Return [X, Y] of the center of cell containing provided text 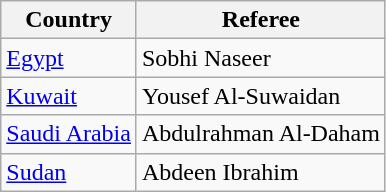
Abdulrahman Al-Daham [260, 134]
Referee [260, 20]
Yousef Al-Suwaidan [260, 96]
Sobhi Naseer [260, 58]
Kuwait [69, 96]
Sudan [69, 172]
Egypt [69, 58]
Country [69, 20]
Abdeen Ibrahim [260, 172]
Saudi Arabia [69, 134]
